Return (x, y) of the center of cell containing provided text 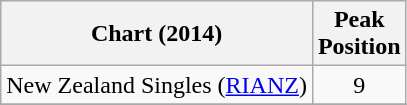
9 (359, 85)
PeakPosition (359, 34)
Chart (2014) (157, 34)
New Zealand Singles (RIANZ) (157, 85)
